Capture the cell that displays the provided text and extract its (X, Y) central coordinate. 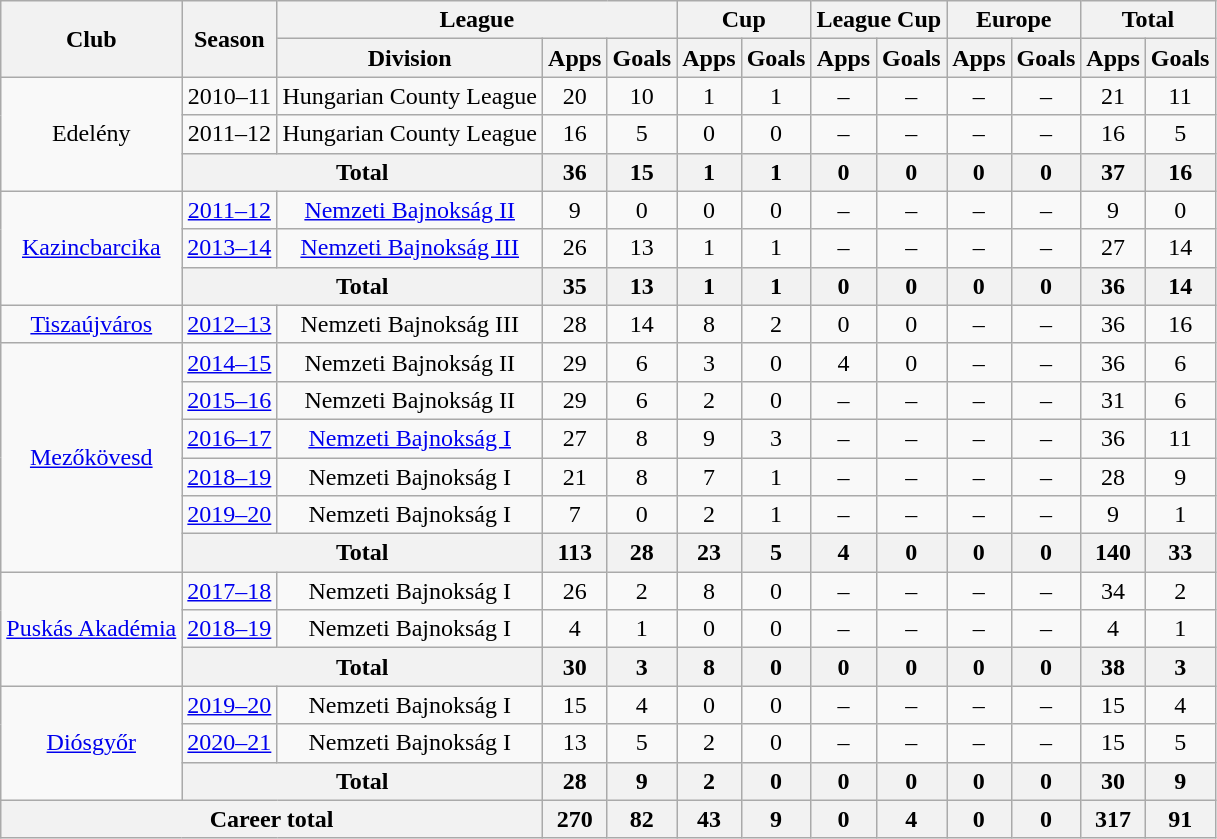
Career total (272, 819)
2010–11 (230, 96)
10 (642, 96)
Season (230, 39)
2015–16 (230, 400)
Tiszaújváros (92, 324)
23 (709, 553)
Cup (744, 20)
2013–14 (230, 248)
35 (575, 286)
82 (642, 819)
317 (1113, 819)
2017–18 (230, 591)
34 (1113, 591)
37 (1113, 172)
2012–13 (230, 324)
43 (709, 819)
91 (1180, 819)
Kazincbarcika (92, 248)
Division (410, 58)
Diósgyőr (92, 743)
2020–21 (230, 743)
Puskás Akadémia (92, 629)
270 (575, 819)
20 (575, 96)
League Cup (879, 20)
38 (1113, 667)
113 (575, 553)
140 (1113, 553)
33 (1180, 553)
Europe (1014, 20)
2014–15 (230, 362)
Club (92, 39)
2016–17 (230, 438)
Edelény (92, 134)
League (477, 20)
Mezőkövesd (92, 457)
31 (1113, 400)
